Identify which cell holds the provided text, then report its (x, y) central coordinate. 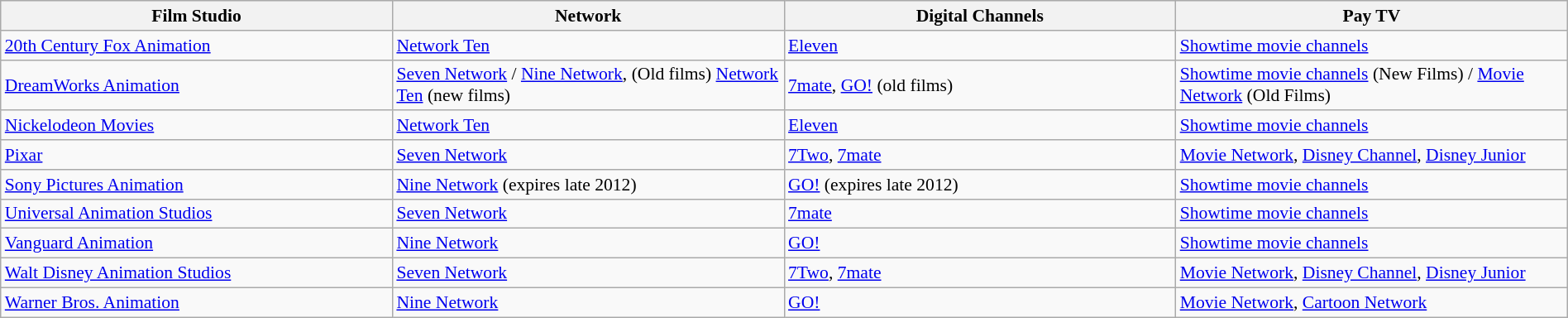
Universal Animation Studios (197, 214)
Showtime movie channels (New Films) / Movie Network (Old Films) (1372, 84)
Seven Network / Nine Network, (Old films) Network Ten (new films) (588, 84)
7mate (980, 214)
Pixar (197, 155)
Pay TV (1372, 16)
7mate, GO! (old films) (980, 84)
Sony Pictures Animation (197, 185)
Digital Channels (980, 16)
Vanguard Animation (197, 243)
GO! (expires late 2012) (980, 185)
Film Studio (197, 16)
DreamWorks Animation (197, 84)
Warner Bros. Animation (197, 302)
20th Century Fox Animation (197, 46)
Nine Network (expires late 2012) (588, 185)
Walt Disney Animation Studios (197, 273)
Nickelodeon Movies (197, 126)
Network (588, 16)
Movie Network, Cartoon Network (1372, 302)
